Extract the [x, y] coordinate from the center of the cell holding the provided text.  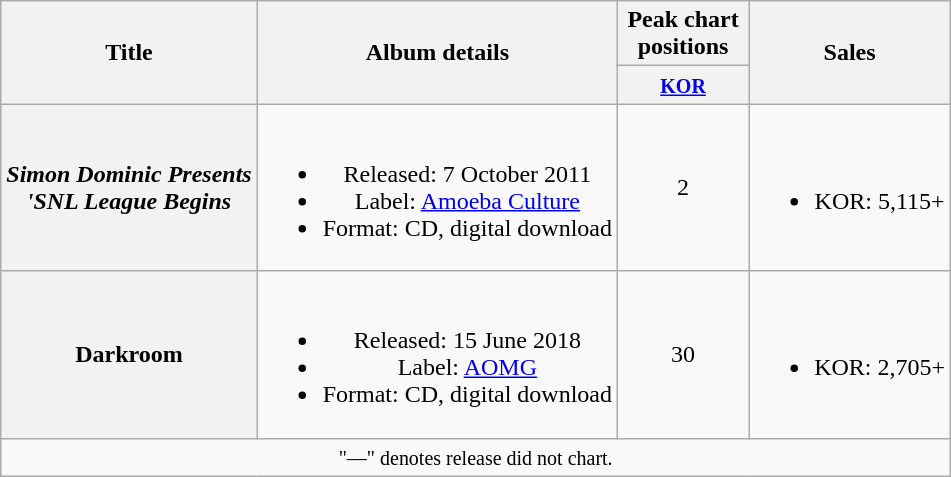
Released: 7 October 2011Label: Amoeba CultureFormat: CD, digital download [437, 188]
Album details [437, 52]
KOR: 5,115+ [850, 188]
Sales [850, 52]
KOR: 2,705+ [850, 354]
2 [684, 188]
Simon Dominic Presents'SNL League Begins [129, 188]
Darkroom [129, 354]
"—" denotes release did not chart. [476, 457]
Title [129, 52]
Peak chart positions [684, 34]
30 [684, 354]
KOR [684, 85]
Released: 15 June 2018Label: AOMGFormat: CD, digital download [437, 354]
